Extract the (X, Y) coordinate from the center of the cell holding the provided text.  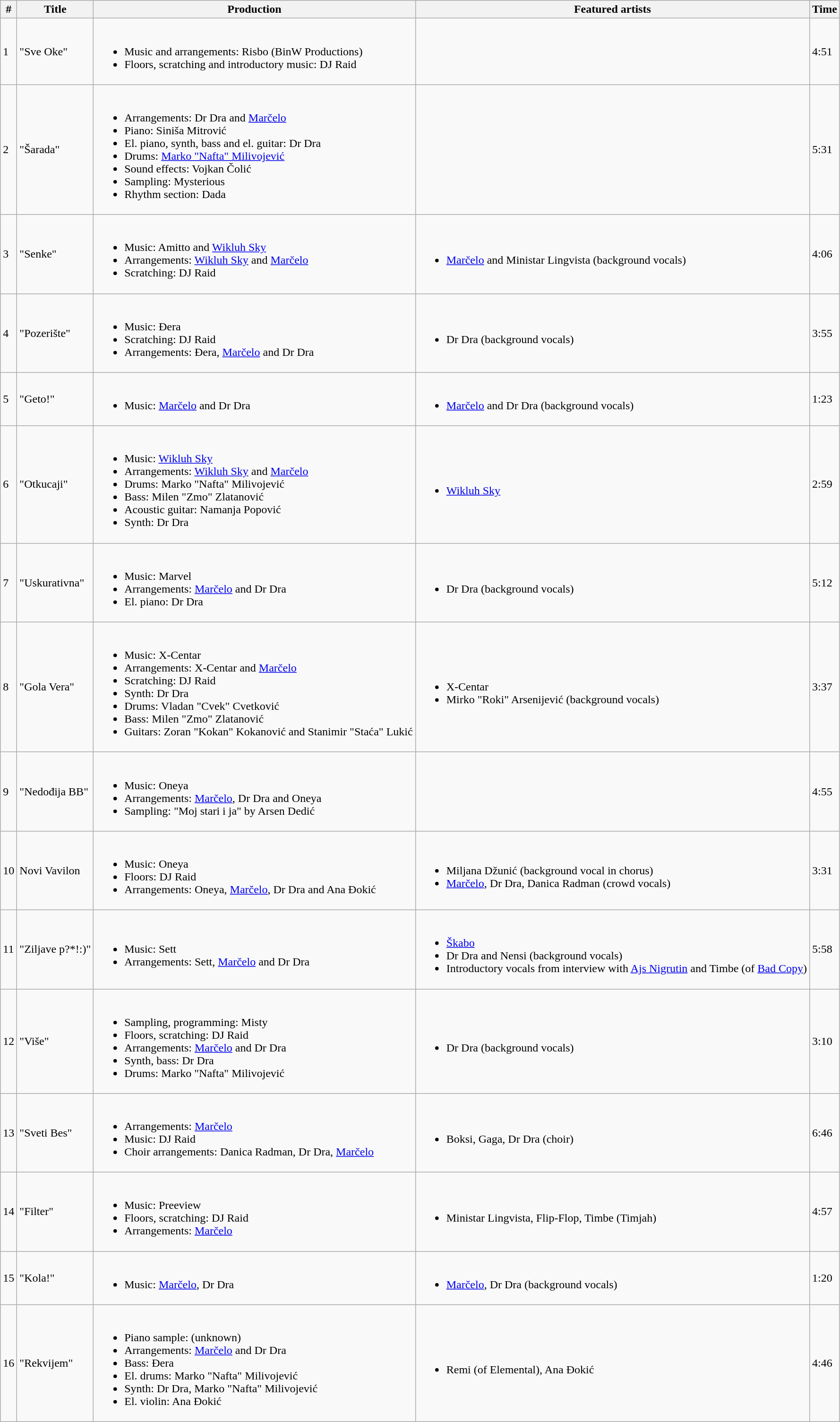
5:58 (825, 949)
6 (9, 484)
Music: Marčelo and Dr Dra (254, 399)
"Sveti Bes" (55, 1133)
5:12 (825, 582)
"Kola!" (55, 1278)
3:37 (825, 687)
Featured artists (612, 9)
Ministar Lingvista, Flip-Flop, Timbe (Timjah) (612, 1212)
Music: OneyaArrangements: Marčelo, Dr Dra and OneyaSampling: "Moj stari i ja" by Arsen Dedić (254, 791)
# (9, 9)
Novi Vavilon (55, 870)
12 (9, 1041)
"Senke" (55, 254)
4 (9, 333)
3:55 (825, 333)
Marčelo and Dr Dra (background vocals) (612, 399)
"Nedođija BB" (55, 791)
"Gola Vera" (55, 687)
4:06 (825, 254)
Music: Marčelo, Dr Dra (254, 1278)
"Pozerište" (55, 333)
1 (9, 52)
Music: SettArrangements: Sett, Marčelo and Dr Dra (254, 949)
"Geto!" (55, 399)
"Filter" (55, 1212)
16 (9, 1363)
6:46 (825, 1133)
"Rekvijem" (55, 1363)
"Otkucaji" (55, 484)
Remi (of Elemental), Ana Đokić (612, 1363)
X-CentarMirko "Roki" Arsenijević (background vocals) (612, 687)
"Šarada" (55, 149)
ŠkaboDr Dra and Nensi (background vocals)Introductory vocals from interview with Ajs Nigrutin and Timbe (of Bad Copy) (612, 949)
1:20 (825, 1278)
4:51 (825, 52)
Marčelo, Dr Dra (background vocals) (612, 1278)
Arrangements: MarčeloMusic: DJ RaidChoir arrangements: Danica Radman, Dr Dra, Marčelo (254, 1133)
Sampling, programming: MistyFloors, scratching: DJ RaidArrangements: Marčelo and Dr DraSynth, bass: Dr DraDrums: Marko "Nafta" Milivojević (254, 1041)
2:59 (825, 484)
Music: MarvelArrangements: Marčelo and Dr DraEl. piano: Dr Dra (254, 582)
Music: Amitto and Wikluh SkyArrangements: Wikluh Sky and MarčeloScratching: DJ Raid (254, 254)
Boksi, Gaga, Dr Dra (choir) (612, 1133)
Miljana Džunić (background vocal in chorus)Marčelo, Dr Dra, Danica Radman (crowd vocals) (612, 870)
5:31 (825, 149)
7 (9, 582)
Music and arrangements: Risbo (BinW Productions)Floors, scratching and introductory music: DJ Raid (254, 52)
Title (55, 9)
3:31 (825, 870)
1:23 (825, 399)
Wikluh Sky (612, 484)
13 (9, 1133)
Music: OneyaFloors: DJ RaidArrangements: Oneya, Marčelo, Dr Dra and Ana Đokić (254, 870)
"Sve Oke" (55, 52)
9 (9, 791)
"Ziljave p?*!:)" (55, 949)
4:57 (825, 1212)
14 (9, 1212)
Marčelo and Ministar Lingvista (background vocals) (612, 254)
"Više" (55, 1041)
Music: PreeviewFloors, scratching: DJ RaidArrangements: Marčelo (254, 1212)
"Uskurativna" (55, 582)
11 (9, 949)
2 (9, 149)
Music: ĐeraScratching: DJ RaidArrangements: Đera, Marčelo and Dr Dra (254, 333)
10 (9, 870)
4:46 (825, 1363)
3 (9, 254)
3:10 (825, 1041)
Production (254, 9)
15 (9, 1278)
4:55 (825, 791)
5 (9, 399)
8 (9, 687)
Time (825, 9)
